Detect which cell encompasses the target text, then output its [X, Y] center coordinate. 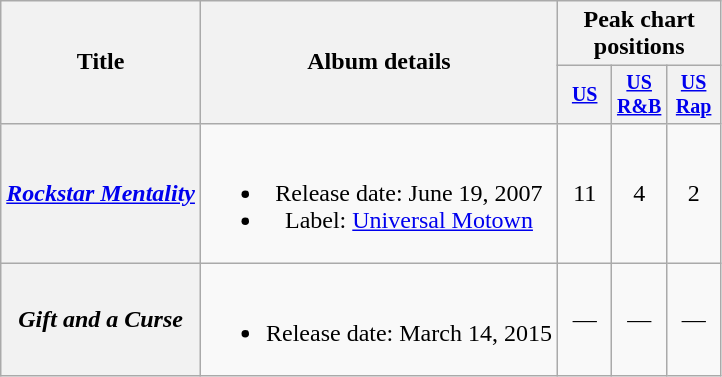
Release date: June 19, 2007Label: Universal Motown [378, 193]
Peak chart positions [638, 34]
4 [639, 193]
2 [693, 193]
Title [101, 62]
11 [584, 193]
Album details [378, 62]
Rockstar Mentality [101, 193]
US Rap [693, 94]
Gift and a Curse [101, 320]
Release date: March 14, 2015 [378, 320]
US [584, 94]
US R&B [639, 94]
